Locate the cell with the specified text and output its (x, y) center coordinate. 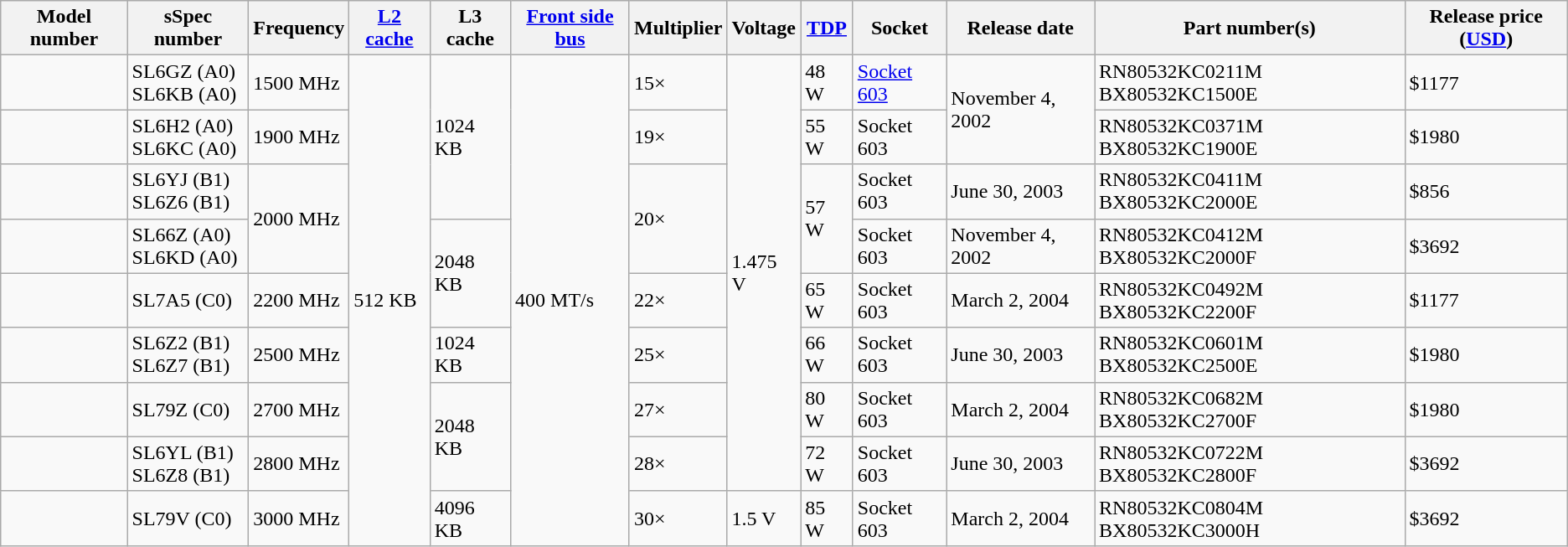
65 W (828, 300)
Part number(s) (1250, 28)
Voltage (764, 28)
57 W (828, 219)
2200 MHz (299, 300)
Model number (64, 28)
RN80532KC0411M BX80532KC2000E (1250, 191)
Release date (1020, 28)
22× (678, 300)
400 MT/s (570, 301)
SL79Z (C0) (188, 409)
15× (678, 82)
RN80532KC0682M BX80532KC2700F (1250, 409)
3000 MHz (299, 518)
Multiplier (678, 28)
1500 MHz (299, 82)
512 KB (389, 301)
SL6H2 (A0)SL6KC (A0) (188, 137)
2000 MHz (299, 219)
Frequency (299, 28)
28× (678, 464)
1.475 V (764, 273)
Release price (USD) (1486, 28)
SL7A5 (C0) (188, 300)
66 W (828, 355)
1.5 V (764, 518)
2800 MHz (299, 464)
80 W (828, 409)
27× (678, 409)
RN80532KC0492M BX80532KC2200F (1250, 300)
85 W (828, 518)
SL6Z2 (B1)SL6Z7 (B1) (188, 355)
RN80532KC0412M BX80532KC2000F (1250, 246)
Socket (900, 28)
19× (678, 137)
SL79V (C0) (188, 518)
2700 MHz (299, 409)
SL66Z (A0)SL6KD (A0) (188, 246)
RN80532KC0211M BX80532KC1500E (1250, 82)
SL6YL (B1)SL6Z8 (B1) (188, 464)
1900 MHz (299, 137)
20× (678, 219)
$856 (1486, 191)
48 W (828, 82)
SL6GZ (A0)SL6KB (A0) (188, 82)
RN80532KC0804M BX80532KC3000H (1250, 518)
72 W (828, 464)
L2 cache (389, 28)
sSpec number (188, 28)
55 W (828, 137)
RN80532KC0601M BX80532KC2500E (1250, 355)
L3 cache (470, 28)
RN80532KC0722M BX80532KC2800F (1250, 464)
2500 MHz (299, 355)
RN80532KC0371M BX80532KC1900E (1250, 137)
4096 KB (470, 518)
TDP (828, 28)
30× (678, 518)
25× (678, 355)
SL6YJ (B1)SL6Z6 (B1) (188, 191)
Front side bus (570, 28)
